Search for the cell housing the specified text and yield its [X, Y] center coordinate. 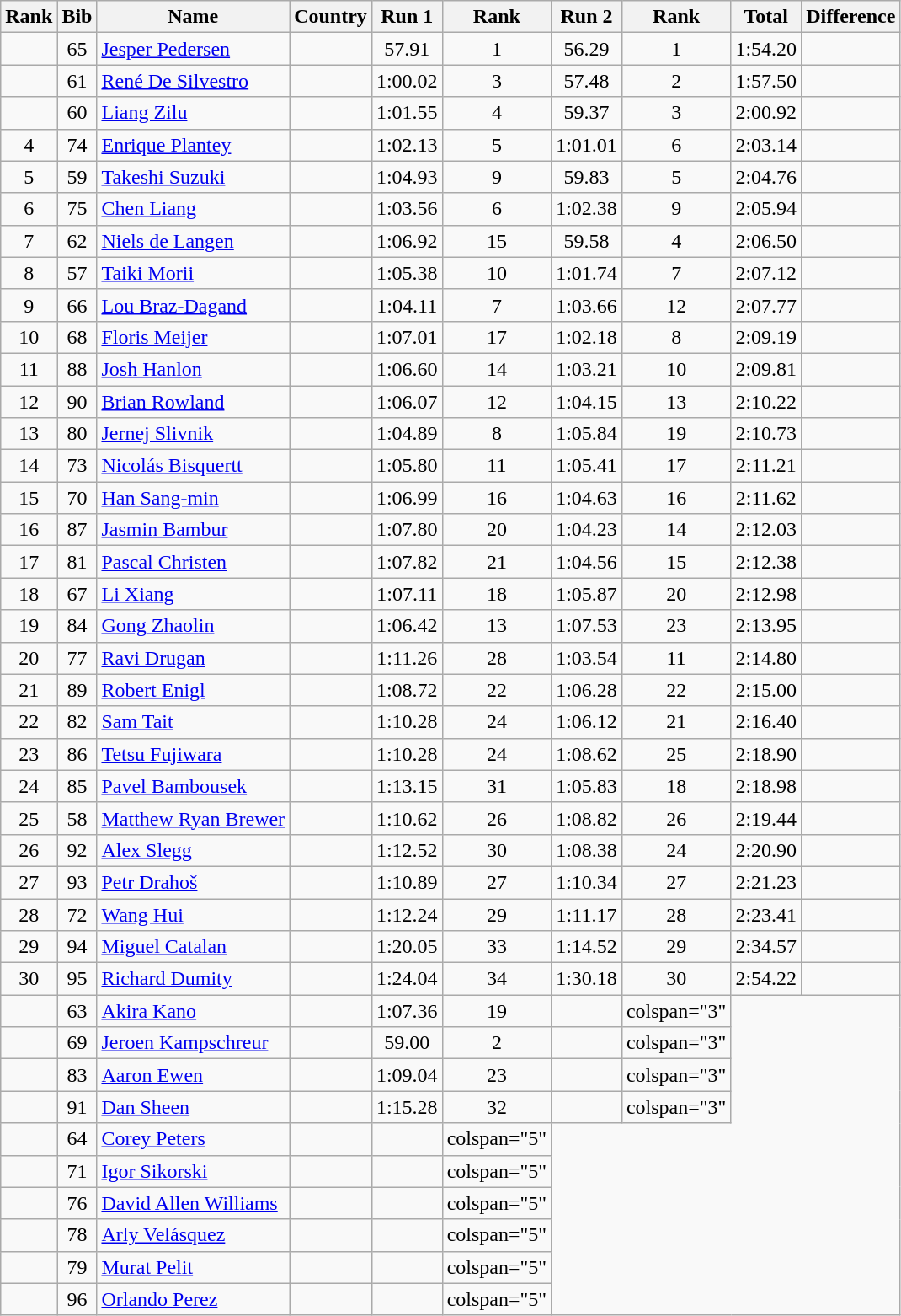
67 [77, 594]
2:10.22 [766, 402]
1:08.38 [587, 850]
Petr Drahoš [194, 882]
Jeroen Kampschreur [194, 1043]
Difference [850, 17]
Taiki Morii [194, 273]
Li Xiang [194, 594]
88 [77, 369]
1:06.28 [587, 690]
1:04.89 [407, 434]
Igor Sikorski [194, 1171]
2:15.00 [766, 690]
Jasmin Bambur [194, 530]
79 [77, 1267]
2:20.90 [766, 850]
1:11.26 [407, 658]
61 [77, 81]
2:10.73 [766, 434]
2:21.23 [766, 882]
1:06.42 [407, 626]
Han Sang-min [194, 498]
Tetsu Fujiwara [194, 754]
1:03.56 [407, 209]
Miguel Catalan [194, 947]
1:07.36 [407, 1011]
1:06.07 [407, 402]
1:14.52 [587, 947]
73 [77, 466]
84 [77, 626]
2:12.98 [766, 594]
Dan Sheen [194, 1107]
1:10.62 [407, 818]
Corey Peters [194, 1139]
63 [77, 1011]
69 [77, 1043]
1:05.80 [407, 466]
1:07.53 [587, 626]
75 [77, 209]
Country [331, 17]
2:16.40 [766, 722]
1:03.54 [587, 658]
83 [77, 1075]
2:34.57 [766, 947]
62 [77, 241]
Run 2 [587, 17]
1:06.60 [407, 369]
1:04.63 [587, 498]
31 [497, 786]
2:13.95 [766, 626]
1:01.01 [587, 145]
1:01.55 [407, 113]
1:57.50 [766, 81]
Takeshi Suzuki [194, 177]
1:15.28 [407, 1107]
1:30.18 [587, 979]
1:13.15 [407, 786]
Enrique Plantey [194, 145]
1:05.41 [587, 466]
Ravi Drugan [194, 658]
68 [77, 337]
1:04.93 [407, 177]
2:05.94 [766, 209]
1:06.99 [407, 498]
1:07.11 [407, 594]
57 [77, 273]
2:09.19 [766, 337]
Floris Meijer [194, 337]
70 [77, 498]
1:08.72 [407, 690]
Lou Braz-Dagand [194, 305]
1:20.05 [407, 947]
66 [77, 305]
57.48 [587, 81]
1:06.12 [587, 722]
1:07.01 [407, 337]
1:12.52 [407, 850]
80 [77, 434]
Arly Velásquez [194, 1235]
2:11.62 [766, 498]
Jesper Pedersen [194, 49]
2:18.90 [766, 754]
1:05.38 [407, 273]
1:07.80 [407, 530]
1:02.18 [587, 337]
58 [77, 818]
59 [77, 177]
86 [77, 754]
81 [77, 562]
1:01.74 [587, 273]
60 [77, 113]
2:19.44 [766, 818]
2:54.22 [766, 979]
Nicolás Bisquertt [194, 466]
1:03.21 [587, 369]
1:05.87 [587, 594]
57.91 [407, 49]
1:00.02 [407, 81]
Wang Hui [194, 914]
Jernej Slivnik [194, 434]
64 [77, 1139]
2:07.77 [766, 305]
2:04.76 [766, 177]
56.29 [587, 49]
Richard Dumity [194, 979]
32 [497, 1107]
71 [77, 1171]
1:02.38 [587, 209]
78 [77, 1235]
33 [497, 947]
1:03.66 [587, 305]
72 [77, 914]
Bib [77, 17]
1:05.83 [587, 786]
77 [77, 658]
René De Silvestro [194, 81]
2:09.81 [766, 369]
1:24.04 [407, 979]
Pascal Christen [194, 562]
1:04.11 [407, 305]
59.83 [587, 177]
Matthew Ryan Brewer [194, 818]
2:00.92 [766, 113]
1:06.92 [407, 241]
1:05.84 [587, 434]
74 [77, 145]
2:06.50 [766, 241]
1:08.62 [587, 754]
1:12.24 [407, 914]
91 [77, 1107]
Liang Zilu [194, 113]
Chen Liang [194, 209]
59.58 [587, 241]
82 [77, 722]
Alex Slegg [194, 850]
1:07.82 [407, 562]
85 [77, 786]
Sam Tait [194, 722]
93 [77, 882]
92 [77, 850]
1:09.04 [407, 1075]
89 [77, 690]
2:07.12 [766, 273]
76 [77, 1203]
Josh Hanlon [194, 369]
90 [77, 402]
Total [766, 17]
2:12.03 [766, 530]
87 [77, 530]
95 [77, 979]
2:12.38 [766, 562]
1:08.82 [587, 818]
96 [77, 1299]
Orlando Perez [194, 1299]
2:14.80 [766, 658]
David Allen Williams [194, 1203]
1:11.17 [587, 914]
2:11.21 [766, 466]
Akira Kano [194, 1011]
Pavel Bambousek [194, 786]
59.37 [587, 113]
65 [77, 49]
59.00 [407, 1043]
1:10.89 [407, 882]
Run 1 [407, 17]
2:18.98 [766, 786]
Gong Zhaolin [194, 626]
Niels de Langen [194, 241]
1:02.13 [407, 145]
2:03.14 [766, 145]
Murat Pelit [194, 1267]
1:04.56 [587, 562]
1:04.15 [587, 402]
1:54.20 [766, 49]
2:23.41 [766, 914]
Robert Enigl [194, 690]
Aaron Ewen [194, 1075]
34 [497, 979]
94 [77, 947]
Brian Rowland [194, 402]
1:04.23 [587, 530]
Name [194, 17]
1:10.34 [587, 882]
